Provide the [X, Y] coordinate of the cell's center where the given text is located.  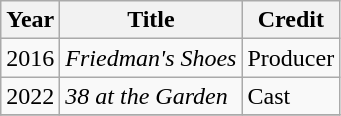
Title [151, 20]
2016 [30, 58]
Producer [291, 58]
Year [30, 20]
Friedman's Shoes [151, 58]
Cast [291, 96]
38 at the Garden [151, 96]
Credit [291, 20]
2022 [30, 96]
